Identify which cell holds the provided text, then report its (x, y) central coordinate. 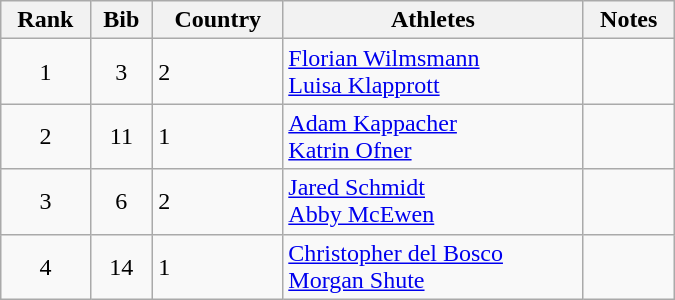
Adam KappacherKatrin Ofner (433, 136)
6 (122, 202)
Rank (46, 20)
Florian WilmsmannLuisa Klapprott (433, 72)
Christopher del BoscoMorgan Shute (433, 266)
Bib (122, 20)
Jared SchmidtAbby McEwen (433, 202)
Notes (628, 20)
11 (122, 136)
14 (122, 266)
4 (46, 266)
Athletes (433, 20)
Country (218, 20)
